From the cell containing the given text, extract its center point as [x, y] coordinate. 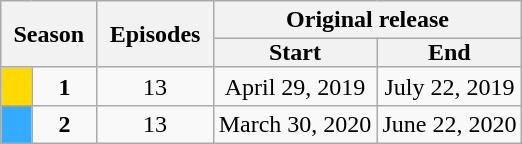
Episodes [155, 34]
Original release [368, 20]
Start [295, 53]
End [450, 53]
1 [64, 86]
March 30, 2020 [295, 124]
Season [49, 34]
April 29, 2019 [295, 86]
June 22, 2020 [450, 124]
2 [64, 124]
July 22, 2019 [450, 86]
